For the text-containing cell, return its midpoint in (x, y) coordinate format. 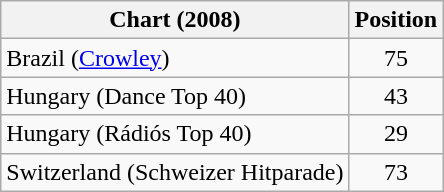
73 (396, 172)
43 (396, 96)
Hungary (Dance Top 40) (175, 96)
Chart (2008) (175, 20)
Brazil (Crowley) (175, 58)
Position (396, 20)
75 (396, 58)
Switzerland (Schweizer Hitparade) (175, 172)
29 (396, 134)
Hungary (Rádiós Top 40) (175, 134)
